From the cell containing the given text, extract its center point as (x, y) coordinate. 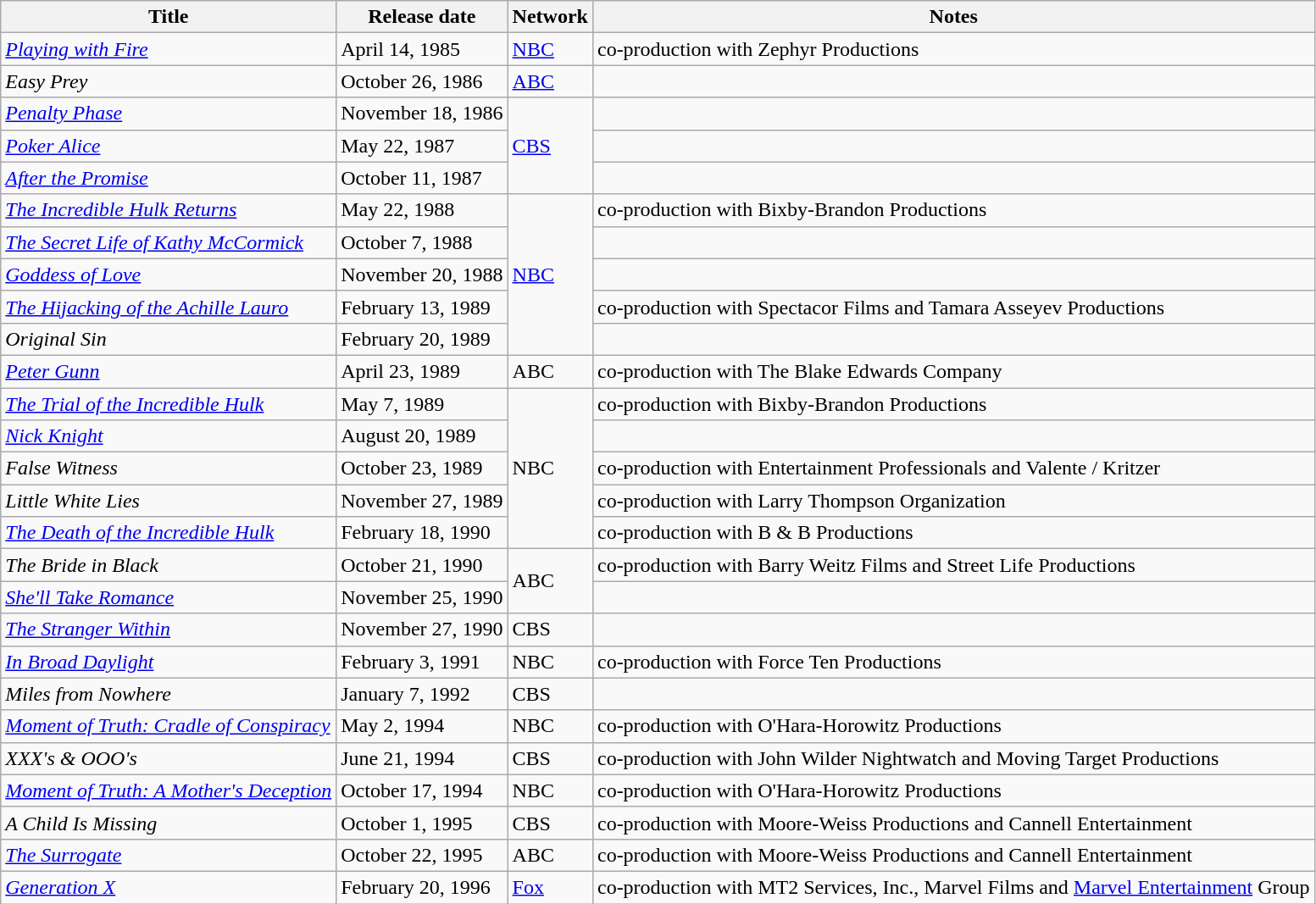
co-production with John Wilder Nightwatch and Moving Target Productions (953, 758)
The Hijacking of the Achille Lauro (169, 307)
April 14, 1985 (422, 49)
Moment of Truth: Cradle of Conspiracy (169, 726)
co-production with The Blake Edwards Company (953, 371)
The Stranger Within (169, 629)
October 7, 1988 (422, 242)
May 22, 1988 (422, 210)
May 7, 1989 (422, 404)
November 27, 1989 (422, 501)
May 22, 1987 (422, 146)
Title (169, 17)
She'll Take Romance (169, 597)
November 27, 1990 (422, 629)
co-production with MT2 Services, Inc., Marvel Films and Marvel Entertainment Group (953, 887)
February 20, 1989 (422, 339)
October 26, 1986 (422, 81)
co-production with Zephyr Productions (953, 49)
February 20, 1996 (422, 887)
October 11, 1987 (422, 178)
The Surrogate (169, 855)
Poker Alice (169, 146)
co-production with Larry Thompson Organization (953, 501)
February 13, 1989 (422, 307)
False Witness (169, 469)
The Death of the Incredible Hulk (169, 533)
June 21, 1994 (422, 758)
Goddess of Love (169, 275)
The Incredible Hulk Returns (169, 210)
Miles from Nowhere (169, 694)
October 21, 1990 (422, 565)
Playing with Fire (169, 49)
Penalty Phase (169, 114)
A Child Is Missing (169, 823)
Nick Knight (169, 436)
Network (550, 17)
co-production with Barry Weitz Films and Street Life Productions (953, 565)
co-production with Spectacor Films and Tamara Asseyev Productions (953, 307)
October 23, 1989 (422, 469)
co-production with Force Ten Productions (953, 662)
November 25, 1990 (422, 597)
Release date (422, 17)
Peter Gunn (169, 371)
Moment of Truth: A Mother's Deception (169, 790)
October 1, 1995 (422, 823)
January 7, 1992 (422, 694)
After the Promise (169, 178)
February 3, 1991 (422, 662)
co-production with B & B Productions (953, 533)
Notes (953, 17)
The Secret Life of Kathy McCormick (169, 242)
October 22, 1995 (422, 855)
February 18, 1990 (422, 533)
October 17, 1994 (422, 790)
May 2, 1994 (422, 726)
Fox (550, 887)
April 23, 1989 (422, 371)
In Broad Daylight (169, 662)
November 20, 1988 (422, 275)
Little White Lies (169, 501)
November 18, 1986 (422, 114)
Original Sin (169, 339)
XXX's & OOO's (169, 758)
Easy Prey (169, 81)
The Trial of the Incredible Hulk (169, 404)
Generation X (169, 887)
The Bride in Black (169, 565)
August 20, 1989 (422, 436)
co-production with Entertainment Professionals and Valente / Kritzer (953, 469)
